Scan for the cell matching the given text and deliver its [x, y] coordinate at center. 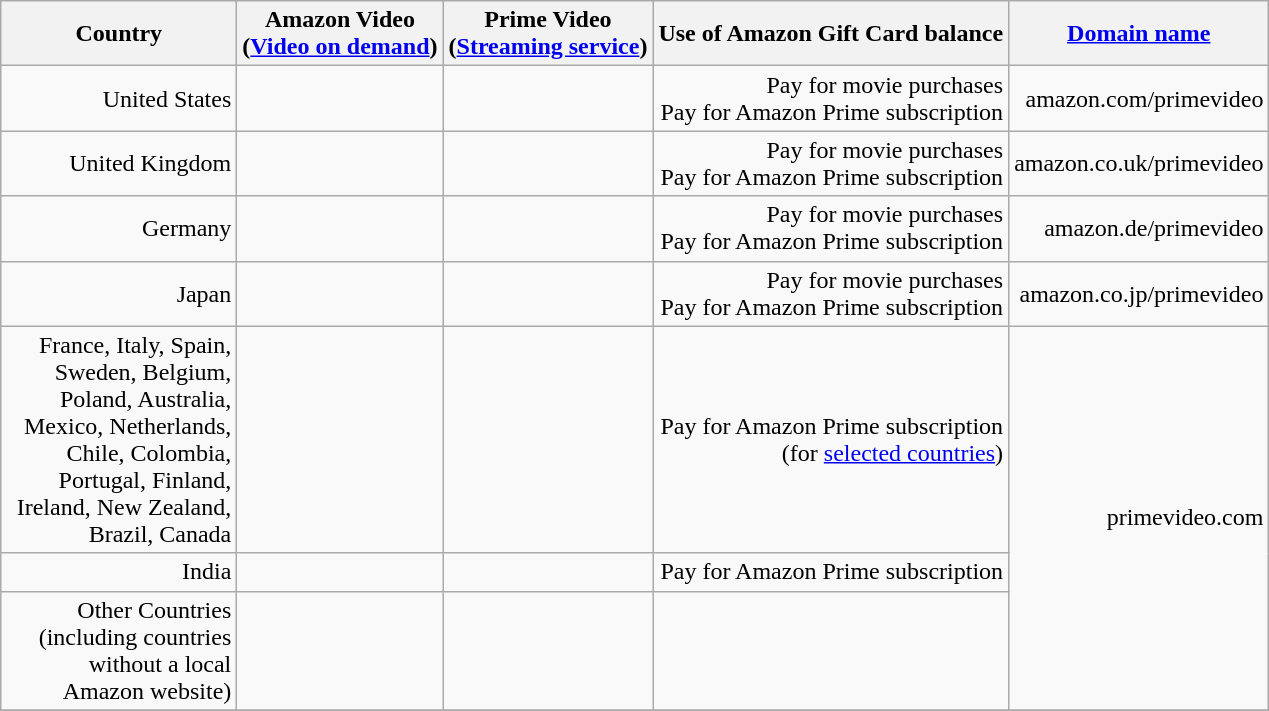
Other Countries (including countries without a local Amazon website) [119, 650]
Pay for Amazon Prime subscription (for selected countries) [831, 440]
amazon.co.uk/primevideo [1139, 164]
Amazon Video (Video on demand) [340, 34]
Pay for Amazon Prime subscription [831, 572]
India [119, 572]
amazon.co.jp/primevideo [1139, 294]
Domain name [1139, 34]
United Kingdom [119, 164]
Germany [119, 228]
Prime Video (Streaming service) [548, 34]
Japan [119, 294]
Use of Amazon Gift Card balance [831, 34]
primevideo.com [1139, 518]
amazon.de/primevideo [1139, 228]
Country [119, 34]
United States [119, 98]
amazon.com/primevideo [1139, 98]
